Output the (X, Y) coordinate of the center of the cell containing the given text.  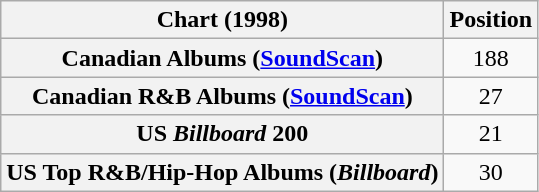
Position (491, 20)
Canadian Albums (SoundScan) (222, 58)
Canadian R&B Albums (SoundScan) (222, 96)
21 (491, 134)
US Billboard 200 (222, 134)
Chart (1998) (222, 20)
US Top R&B/Hip-Hop Albums (Billboard) (222, 172)
30 (491, 172)
188 (491, 58)
27 (491, 96)
